Locate the cell with the specified text and output its (x, y) center coordinate. 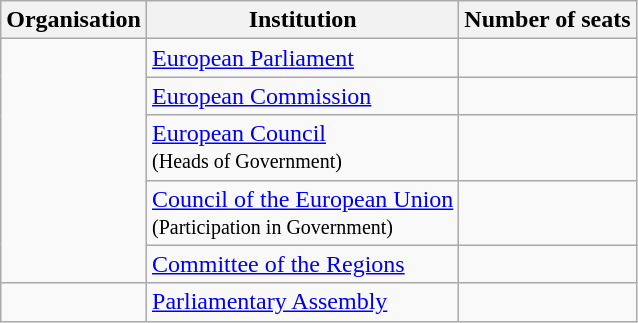
Committee of the Regions (303, 264)
Organisation (74, 20)
European Parliament (303, 58)
Council of the European Union(Participation in Government) (303, 212)
Number of seats (548, 20)
European Commission (303, 96)
Parliamentary Assembly (303, 302)
Institution (303, 20)
European Council(Heads of Government) (303, 148)
